Provide the (X, Y) coordinate of the cell's center where the given text is located.  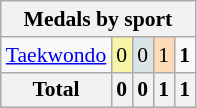
Medals by sport (98, 19)
Taekwondo (56, 55)
Total (56, 90)
